Find where the given text appears and provide that cell's center as [X, Y] coordinate. 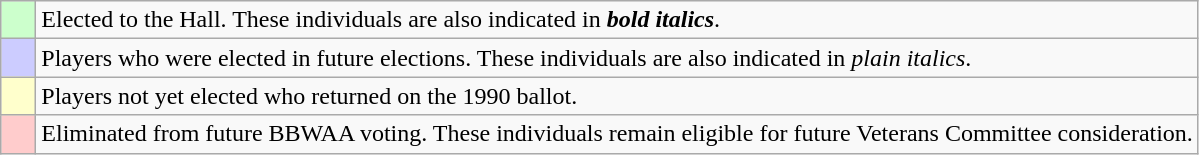
Eliminated from future BBWAA voting. These individuals remain eligible for future Veterans Committee consideration. [618, 134]
Elected to the Hall. These individuals are also indicated in bold italics. [618, 20]
Players not yet elected who returned on the 1990 ballot. [618, 96]
Players who were elected in future elections. These individuals are also indicated in plain italics. [618, 58]
